Pinpoint the cell where the given text exists, returning its (x, y) midpoint coordinate. 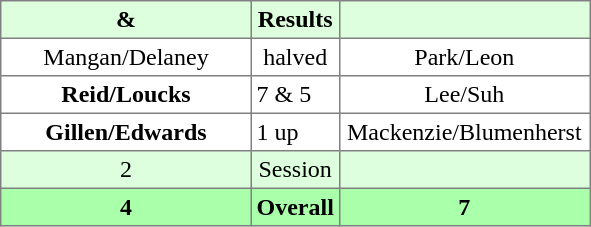
7 (464, 207)
& (126, 20)
Mangan/Delaney (126, 57)
Reid/Loucks (126, 95)
7 & 5 (295, 95)
4 (126, 207)
Gillen/Edwards (126, 132)
1 up (295, 132)
Overall (295, 207)
2 (126, 170)
Session (295, 170)
Lee/Suh (464, 95)
Results (295, 20)
Mackenzie/Blumenherst (464, 132)
Park/Leon (464, 57)
halved (295, 57)
